Determine the (x, y) coordinate at the center of the cell enclosing the given text.  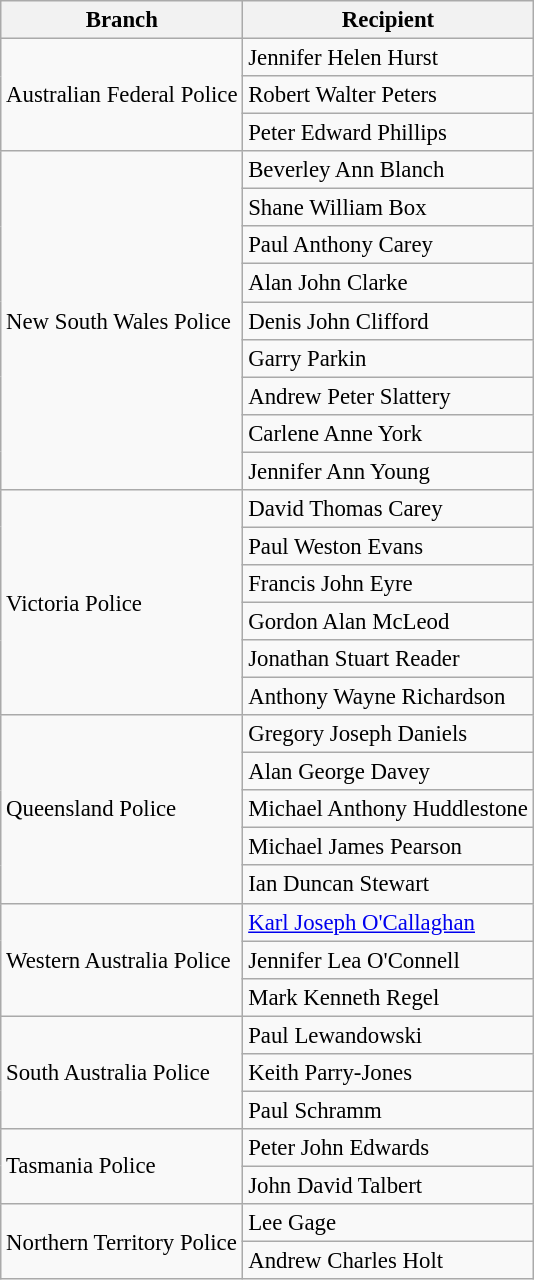
New South Wales Police (122, 320)
Paul Lewandowski (388, 1035)
Jonathan Stuart Reader (388, 659)
Paul Weston Evans (388, 546)
Michael Anthony Huddlestone (388, 809)
Peter Edward Phillips (388, 133)
Andrew Peter Slattery (388, 396)
Northern Territory Police (122, 1242)
David Thomas Carey (388, 509)
Victoria Police (122, 603)
Paul Schramm (388, 1110)
Beverley Ann Blanch (388, 170)
Paul Anthony Carey (388, 245)
Western Australia Police (122, 960)
Queensland Police (122, 809)
Keith Parry-Jones (388, 1073)
Jennifer Lea O'Connell (388, 960)
Denis John Clifford (388, 321)
Alan John Clarke (388, 283)
Tasmania Police (122, 1166)
Ian Duncan Stewart (388, 885)
John David Talbert (388, 1185)
Lee Gage (388, 1223)
Karl Joseph O'Callaghan (388, 922)
Jennifer Ann Young (388, 471)
Gordon Alan McLeod (388, 621)
Shane William Box (388, 208)
Carlene Anne York (388, 433)
Michael James Pearson (388, 847)
South Australia Police (122, 1072)
Andrew Charles Holt (388, 1261)
Branch (122, 20)
Anthony Wayne Richardson (388, 697)
Alan George Davey (388, 772)
Mark Kenneth Regel (388, 997)
Gregory Joseph Daniels (388, 734)
Peter John Edwards (388, 1148)
Garry Parkin (388, 358)
Recipient (388, 20)
Robert Walter Peters (388, 95)
Francis John Eyre (388, 584)
Australian Federal Police (122, 96)
Jennifer Helen Hurst (388, 58)
